Extract the [X, Y] coordinate from the center of the cell holding the provided text.  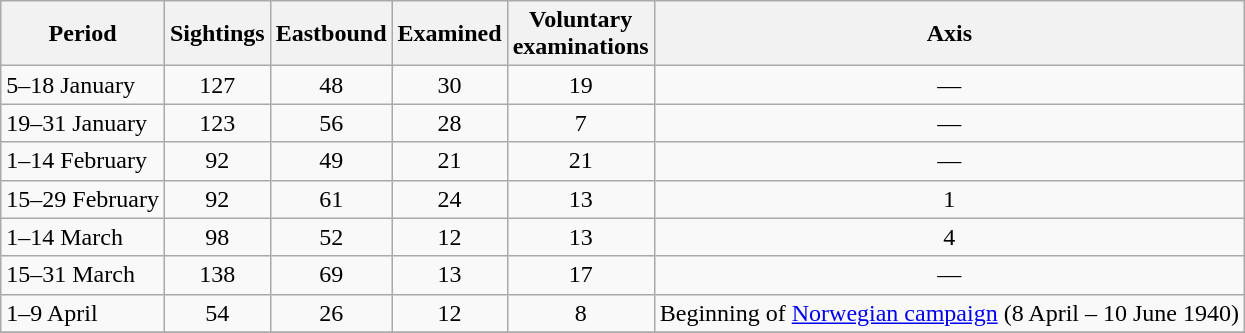
52 [331, 237]
1–14 March [83, 237]
28 [450, 123]
138 [217, 275]
1–9 April [83, 313]
56 [331, 123]
61 [331, 199]
Axis [949, 34]
15–31 March [83, 275]
48 [331, 85]
123 [217, 123]
54 [217, 313]
19 [580, 85]
Voluntaryexaminations [580, 34]
49 [331, 161]
Eastbound [331, 34]
15–29 February [83, 199]
8 [580, 313]
17 [580, 275]
4 [949, 237]
Period [83, 34]
Examined [450, 34]
24 [450, 199]
127 [217, 85]
19–31 January [83, 123]
Beginning of Norwegian campaign (8 April – 10 June 1940) [949, 313]
69 [331, 275]
26 [331, 313]
5–18 January [83, 85]
30 [450, 85]
1–14 February [83, 161]
Sightings [217, 34]
1 [949, 199]
7 [580, 123]
98 [217, 237]
